Extract the [X, Y] coordinate from the center of the cell holding the provided text.  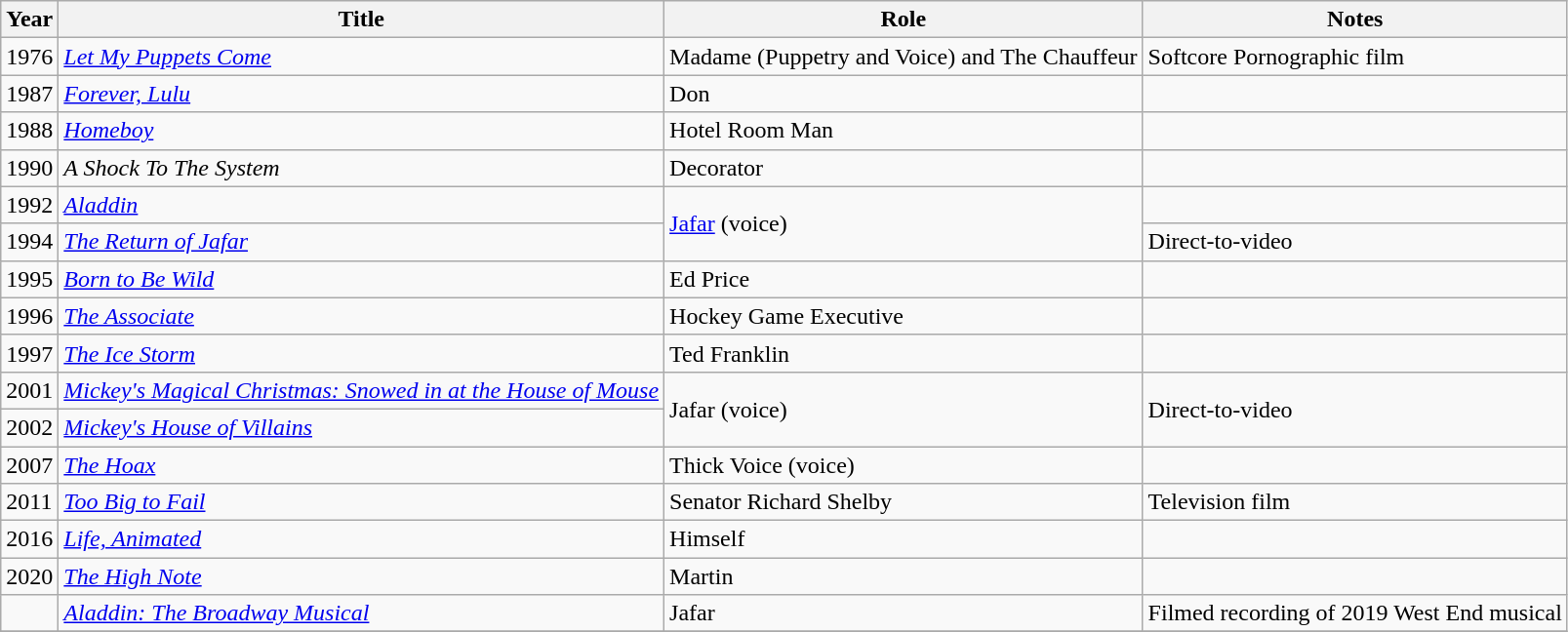
Senator Richard Shelby [904, 502]
2001 [29, 390]
2007 [29, 465]
Ted Franklin [904, 353]
1996 [29, 316]
1994 [29, 242]
Ed Price [904, 279]
2011 [29, 502]
2016 [29, 539]
Television film [1354, 502]
1988 [29, 131]
Forever, Lulu [361, 94]
Thick Voice (voice) [904, 465]
The Associate [361, 316]
Himself [904, 539]
Notes [1354, 20]
2020 [29, 576]
1992 [29, 205]
Mickey's Magical Christmas: Snowed in at the House of Mouse [361, 390]
Softcore Pornographic film [1354, 57]
1990 [29, 168]
The High Note [361, 576]
Aladdin [361, 205]
2002 [29, 427]
1976 [29, 57]
Martin [904, 576]
Mickey's House of Villains [361, 427]
Too Big to Fail [361, 502]
Hockey Game Executive [904, 316]
Jafar [904, 613]
Let My Puppets Come [361, 57]
The Ice Storm [361, 353]
Title [361, 20]
1995 [29, 279]
Life, Animated [361, 539]
Year [29, 20]
1997 [29, 353]
1987 [29, 94]
Filmed recording of 2019 West End musical [1354, 613]
Homeboy [361, 131]
The Hoax [361, 465]
The Return of Jafar [361, 242]
Don [904, 94]
Born to Be Wild [361, 279]
Hotel Room Man [904, 131]
Madame (Puppetry and Voice) and The Chauffeur [904, 57]
Decorator [904, 168]
Role [904, 20]
A Shock To The System [361, 168]
Aladdin: The Broadway Musical [361, 613]
